Output the [X, Y] coordinate of the center of the cell containing the given text.  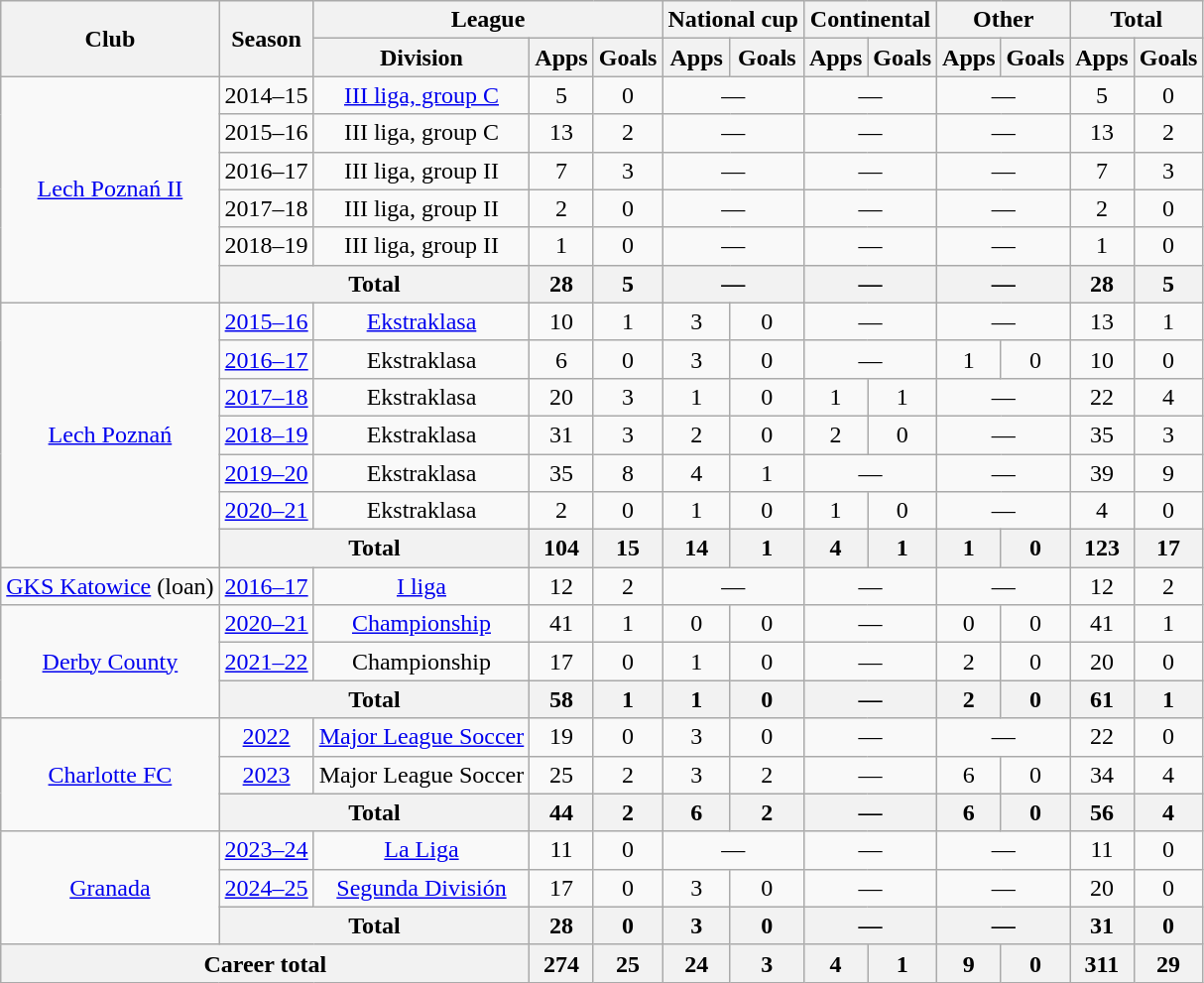
Season [266, 39]
Lech Poznań II [110, 189]
39 [1102, 473]
Derby County [110, 662]
GKS Katowice (loan) [110, 586]
311 [1102, 963]
Continental [870, 20]
La Liga [421, 850]
2023–24 [266, 850]
56 [1102, 812]
29 [1168, 963]
2019–20 [266, 473]
58 [561, 699]
Granada [110, 888]
2024–25 [266, 888]
15 [628, 549]
I liga [421, 586]
Segunda División [421, 888]
61 [1102, 699]
8 [628, 473]
Division [421, 58]
2021–22 [266, 662]
44 [561, 812]
League [488, 20]
Charlotte FC [110, 775]
Club [110, 39]
14 [696, 549]
National cup [733, 20]
123 [1102, 549]
Other [1004, 20]
2022 [266, 737]
34 [1102, 775]
2023 [266, 775]
24 [696, 963]
104 [561, 549]
Lech Poznań [110, 434]
274 [561, 963]
19 [561, 737]
2014–15 [266, 95]
Career total [266, 963]
